Determine the (x, y) coordinate at the center of the cell enclosing the given text.  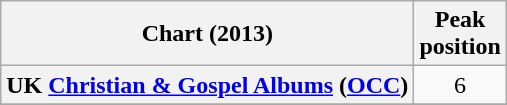
Chart (2013) (208, 34)
Peak position (460, 34)
6 (460, 85)
UK Christian & Gospel Albums (OCC) (208, 85)
